Locate the cell with the specified text and output its (x, y) center coordinate. 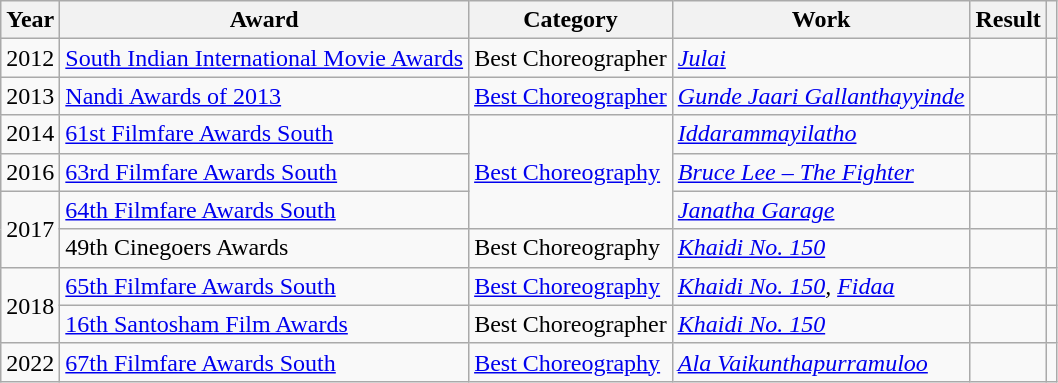
Work (821, 20)
Award (264, 20)
64th Filmfare Awards South (264, 210)
Gunde Jaari Gallanthayyinde (821, 96)
Iddarammayilatho (821, 134)
2017 (30, 229)
2014 (30, 134)
Bruce Lee – The Fighter (821, 172)
Nandi Awards of 2013 (264, 96)
Result (1008, 20)
2012 (30, 58)
2022 (30, 362)
67th Filmfare Awards South (264, 362)
Khaidi No. 150, Fidaa (821, 286)
16th Santosham Film Awards (264, 324)
Janatha Garage (821, 210)
49th Cinegoers Awards (264, 248)
2018 (30, 305)
2013 (30, 96)
South Indian International Movie Awards (264, 58)
65th Filmfare Awards South (264, 286)
Category (571, 20)
Julai (821, 58)
Ala Vaikunthapurramuloo (821, 362)
61st Filmfare Awards South (264, 134)
Year (30, 20)
2016 (30, 172)
63rd Filmfare Awards South (264, 172)
